Extract the [x, y] coordinate from the center of the cell holding the provided text.  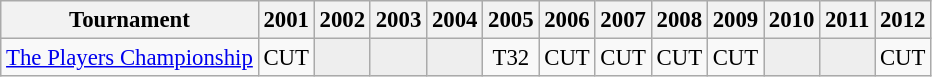
2004 [455, 20]
2007 [623, 20]
2008 [679, 20]
2005 [511, 20]
2010 [792, 20]
2009 [735, 20]
2011 [848, 20]
2001 [286, 20]
The Players Championship [130, 58]
2002 [342, 20]
T32 [511, 58]
2003 [398, 20]
2012 [903, 20]
2006 [567, 20]
Tournament [130, 20]
